Pinpoint the cell where the given text exists, returning its (x, y) midpoint coordinate. 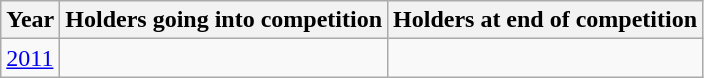
2011 (30, 58)
Holders at end of competition (546, 20)
Year (30, 20)
Holders going into competition (224, 20)
